From the cell containing the given text, extract its center point as (x, y) coordinate. 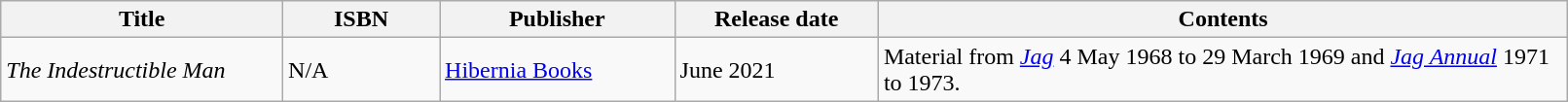
Release date (777, 19)
Hibernia Books (558, 70)
Title (142, 19)
The Indestructible Man (142, 70)
Contents (1222, 19)
ISBN (362, 19)
Publisher (558, 19)
N/A (362, 70)
June 2021 (777, 70)
Material from Jag 4 May 1968 to 29 March 1969 and Jag Annual 1971 to 1973. (1222, 70)
